Scan for the cell matching the given text and deliver its [X, Y] coordinate at center. 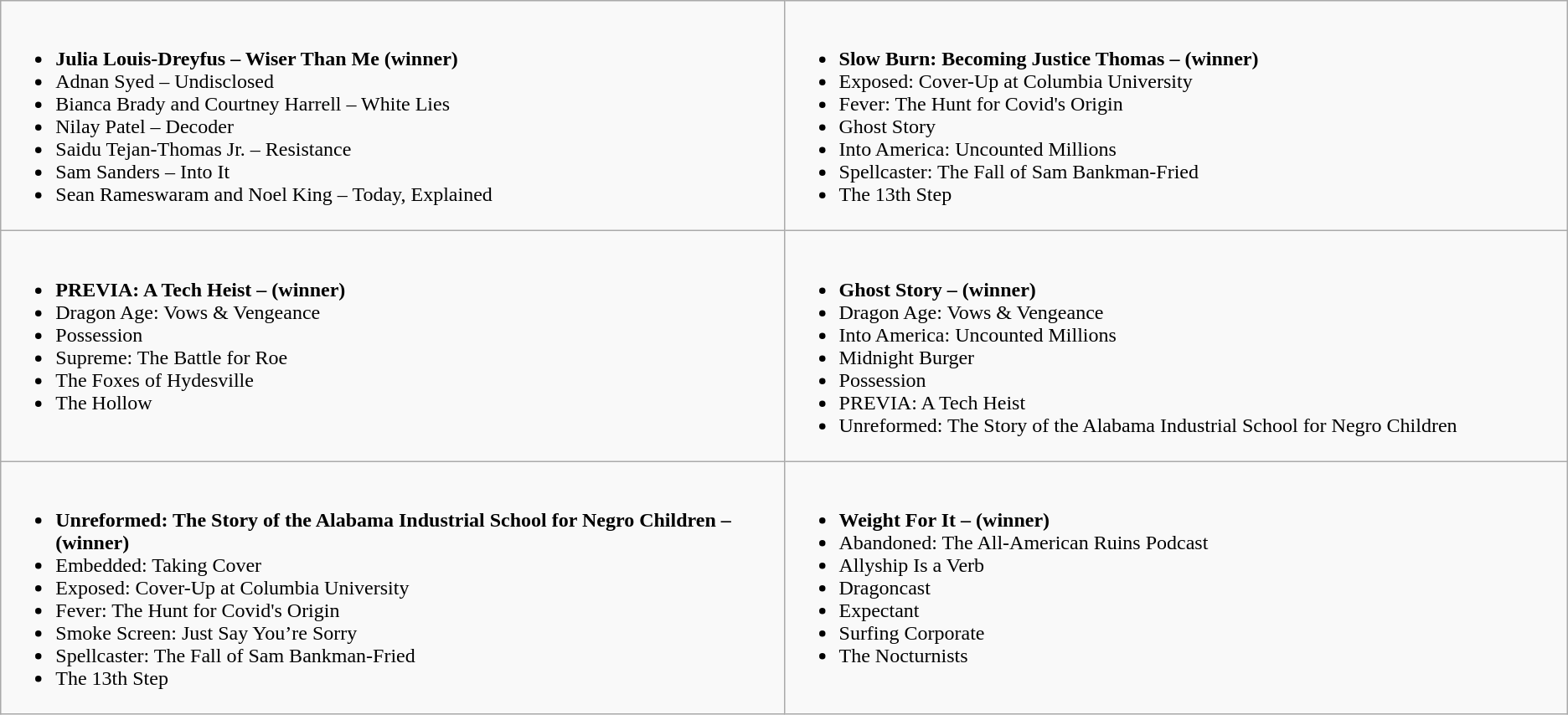
PREVIA: A Tech Heist – (winner)Dragon Age: Vows & VengeancePossessionSupreme: The Battle for RoeThe Foxes of HydesvilleThe Hollow [392, 347]
Weight For It – (winner)Abandoned: The All-American Ruins PodcastAllyship Is a VerbDragoncastExpectantSurfing CorporateThe Nocturnists [1176, 588]
